Output the (x, y) coordinate of the center of the cell containing the given text.  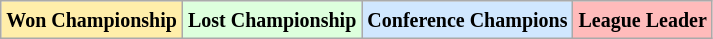
Won Championship (92, 20)
Lost Championship (272, 20)
League Leader (642, 20)
Conference Champions (468, 20)
